Identify which cell holds the provided text, then report its [x, y] central coordinate. 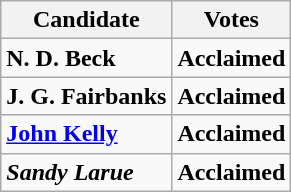
J. G. Fairbanks [86, 96]
N. D. Beck [86, 58]
John Kelly [86, 134]
Votes [232, 20]
Sandy Larue [86, 172]
Candidate [86, 20]
